Locate the cell with the specified text and output its [x, y] center coordinate. 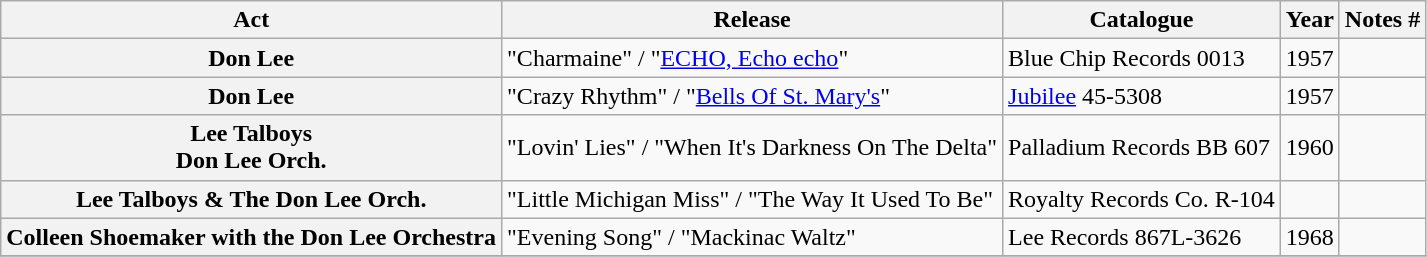
Catalogue [1142, 20]
"Crazy Rhythm" / "Bells Of St. Mary's" [752, 96]
Notes # [1382, 20]
1960 [1310, 148]
Year [1310, 20]
Act [252, 20]
1968 [1310, 237]
Lee TalboysDon Lee Orch. [252, 148]
"Charmaine" / "ECHO, Echo echo" [752, 58]
"Lovin' Lies" / "When It's Darkness On The Delta" [752, 148]
Lee Talboys & The Don Lee Orch. [252, 199]
Royalty Records Co. R-104 [1142, 199]
Colleen Shoemaker with the Don Lee Orchestra [252, 237]
Lee Records 867L-3626 [1142, 237]
Release [752, 20]
"Evening Song" / "Mackinac Waltz" [752, 237]
Blue Chip Records 0013 [1142, 58]
"Little Michigan Miss" / "The Way It Used To Be" [752, 199]
Palladium Records BB 607 [1142, 148]
Jubilee 45-5308 [1142, 96]
